Extract the (x, y) coordinate from the center of the cell holding the provided text.  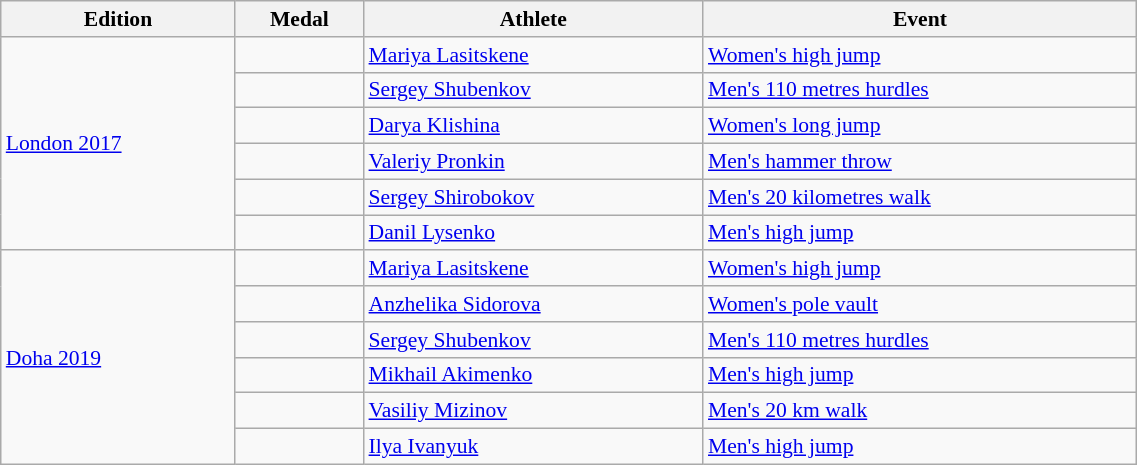
Anzhelika Sidorova (534, 304)
London 2017 (118, 144)
Women's pole vault (920, 304)
Men's 20 kilometres walk (920, 197)
Medal (299, 19)
Men's hammer throw (920, 162)
Valeriy Pronkin (534, 162)
Vasiliy Mizinov (534, 411)
Men's 20 km walk (920, 411)
Athlete (534, 19)
Sergey Shirobokov (534, 197)
Women's long jump (920, 126)
Darya Klishina (534, 126)
Event (920, 19)
Mikhail Akimenko (534, 375)
Danil Lysenko (534, 233)
Ilya Ivanyuk (534, 447)
Edition (118, 19)
Doha 2019 (118, 358)
